Output the [X, Y] coordinate of the center of the cell containing the given text.  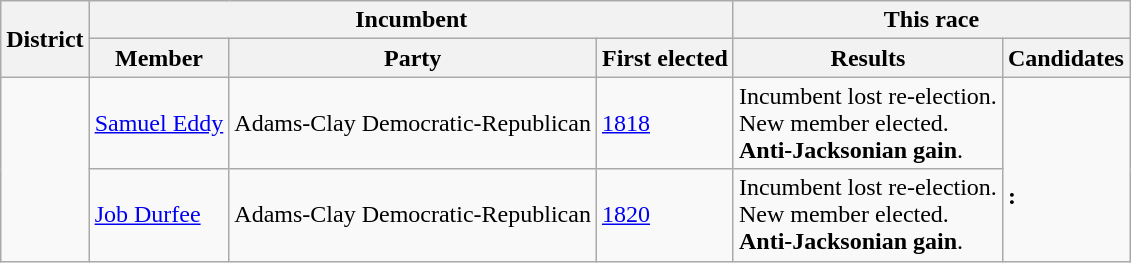
Incumbent [411, 20]
Candidates [1066, 58]
Results [868, 58]
Samuel Eddy [159, 123]
District [45, 39]
Member [159, 58]
: [1066, 169]
Party [413, 58]
1820 [664, 215]
1818 [664, 123]
This race [931, 20]
Job Durfee [159, 215]
First elected [664, 58]
